Locate the cell with the specified text and output its (X, Y) center coordinate. 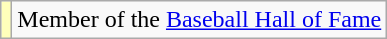
Member of the Baseball Hall of Fame (200, 20)
